Return the (X, Y) coordinate for the center point of the cell that contains the specified text.  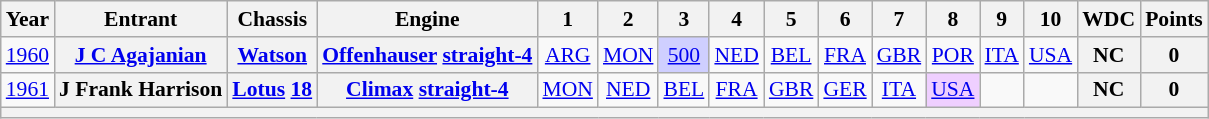
8 (952, 19)
Entrant (140, 19)
Chassis (272, 19)
7 (900, 19)
Watson (272, 55)
2 (628, 19)
9 (1002, 19)
1 (568, 19)
GER (844, 90)
3 (684, 19)
Engine (427, 19)
10 (1050, 19)
4 (736, 19)
Lotus 18 (272, 90)
1961 (28, 90)
ARG (568, 55)
5 (792, 19)
Offenhauser straight-4 (427, 55)
J C Agajanian (140, 55)
500 (684, 55)
POR (952, 55)
J Frank Harrison (140, 90)
WDC (1108, 19)
6 (844, 19)
Year (28, 19)
Points (1174, 19)
1960 (28, 55)
Climax straight-4 (427, 90)
